Capture the cell that displays the provided text and extract its [X, Y] central coordinate. 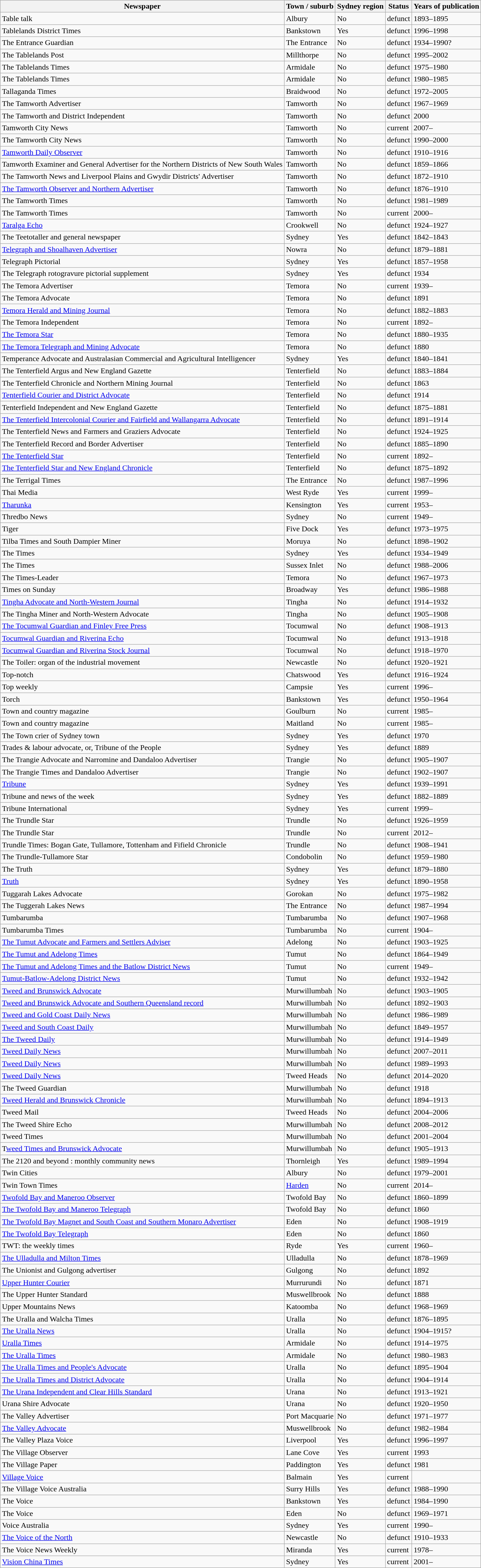
1910–1916 [447, 152]
Tweed and South Coast Daily [142, 1027]
The Uralla Times [142, 1355]
Tribune International [142, 808]
Ryde [310, 1246]
The Tenterfield Star and New England Chronicle [142, 468]
1914–1949 [447, 1039]
1959–1980 [447, 857]
1892–1903 [447, 1003]
1968–1969 [447, 1307]
Temperance Advocate and Australasian Commercial and Agricultural Intelligencer [142, 359]
1978– [447, 1550]
1980–1983 [447, 1355]
1996–1998 [447, 31]
1905–1913 [447, 1149]
The Twofold Bay Magnet and South Coast and Southern Monaro Advertiser [142, 1222]
Upper Mountains News [142, 1307]
1967–1969 [447, 103]
1972–2005 [447, 91]
The Toiler: organ of the industrial movement [142, 663]
Katoomba [310, 1307]
1987–1996 [447, 480]
The Teetotaller and general newspaper [142, 237]
Surry Hills [310, 1489]
1876–1910 [447, 189]
1980–1985 [447, 79]
1904– [447, 930]
Tweed and Brunswick Advocate [142, 991]
The Upper Hunter Standard [142, 1294]
The Tweed Daily [142, 1039]
Tamworth Examiner and General Advertiser for the Northern Districts of New South Wales [142, 164]
1993 [447, 1452]
West Ryde [310, 492]
Status [399, 6]
The Tenterfield Argus and New England Gazette [142, 371]
The Tenterfield Intercolonial Courier and Fairfield and Wallangarra Advocate [142, 420]
Tingha Advocate and North-Western Journal [142, 602]
The Uralla Times and People's Advocate [142, 1367]
1971–1977 [447, 1416]
1995–2002 [447, 55]
Telegraph and Shoalhaven Advertiser [142, 249]
Tweed Times [142, 1137]
1878–1969 [447, 1258]
Tribune [142, 784]
Adelong [310, 942]
Tumbarumba Times [142, 930]
The Tamworth Advertiser [142, 103]
Tharunka [142, 504]
1840–1841 [447, 359]
Goulburn [310, 711]
Temora Herald and Mining Journal [142, 310]
Tilba Times and South Dampier Miner [142, 541]
The Tweed Shire Echo [142, 1124]
1953– [447, 504]
1986–1988 [447, 590]
The Urana Independent and Clear Hills Standard [142, 1392]
Taralga Echo [142, 225]
The Village Voice Australia [142, 1489]
The Truth [142, 869]
Voice Australia [142, 1526]
The Temora Star [142, 334]
1920–1921 [447, 663]
Paddington [310, 1465]
1872–1910 [447, 177]
1920–1950 [447, 1404]
Thai Media [142, 492]
The Ulladulla and Milton Times [142, 1258]
Tablelands District Times [142, 31]
Harden [310, 1185]
The Temora Telegraph and Mining Advocate [142, 346]
1894–1913 [447, 1100]
The Tamworth Observer and Northern Advertiser [142, 189]
Balmain [310, 1477]
1988–1990 [447, 1489]
The Tocumwal Guardian and Finley Free Press [142, 626]
1903–1905 [447, 991]
1888 [447, 1294]
The Unionist and Gulgong advertiser [142, 1270]
1918–1970 [447, 650]
1902–1907 [447, 772]
1939– [447, 286]
1859–1866 [447, 164]
The Village Paper [142, 1465]
Broadway [310, 590]
The Times-Leader [142, 578]
Tamworth Daily Observer [142, 152]
1986–1989 [447, 1015]
Tribune and news of the week [142, 796]
The Town crier of Sydney town [142, 735]
Twin Cities [142, 1173]
1903–1925 [447, 942]
The Tenterfield Star [142, 456]
1914–1932 [447, 602]
1990–2000 [447, 140]
Village Voice [142, 1477]
1880–1935 [447, 334]
1987–1994 [447, 905]
Upper Hunter Courier [142, 1282]
Tallaganda Times [142, 91]
1893–1895 [447, 19]
Sussex Inlet [310, 565]
Years of publication [447, 6]
1885–1890 [447, 444]
1970 [447, 735]
The Uralla News [142, 1331]
2008–2012 [447, 1124]
1907–1968 [447, 918]
The Temora Advertiser [142, 286]
Tenterfield Independent and New England Gazette [142, 407]
Torch [142, 699]
1849–1957 [447, 1027]
1908–1913 [447, 626]
The Tenterfield News and Farmers and Graziers Advocate [142, 432]
The Trangie Advocate and Narromine and Dandaloo Advertiser [142, 760]
The Valley Plaza Voice [142, 1440]
1880 [447, 346]
Trades & labour advocate, or, Tribune of the People [142, 748]
The Uralla and Walcha Times [142, 1319]
1975–1980 [447, 67]
2001– [447, 1562]
1913–1918 [447, 638]
The 2120 and beyond : monthly community news [142, 1161]
Braidwood [310, 91]
1969–1971 [447, 1513]
The Tingha Miner and North-Western Advocate [142, 614]
1934–1949 [447, 553]
1891–1914 [447, 420]
1918 [447, 1088]
Tamworth City News [142, 128]
The Tumut and Adelong Times and the Batlow District News [142, 966]
The Terrigal Times [142, 480]
Newspaper [142, 6]
1967–1973 [447, 578]
1950–1964 [447, 699]
1889 [447, 748]
Twofold Bay and Maneroo Observer [142, 1197]
1910–1933 [447, 1538]
1892 [447, 1270]
1905–1908 [447, 614]
2012– [447, 833]
2004–2006 [447, 1112]
1890–1958 [447, 881]
1875–1892 [447, 468]
1989–1993 [447, 1064]
1924–1925 [447, 432]
The Tumut and Adelong Times [142, 954]
Town / suburb [310, 6]
The Tumut Advocate and Farmers and Settlers Adviser [142, 942]
Twin Town Times [142, 1185]
1981–1989 [447, 201]
The Entrance Guardian [142, 43]
Millthorpe [310, 55]
The Trangie Times and Dandaloo Advertiser [142, 772]
1981 [447, 1465]
Trundle Times: Bogan Gate, Tullamore, Tottenham and Fifield Chronicle [142, 845]
Moruya [310, 541]
The Tenterfield Chronicle and Northern Mining Journal [142, 383]
Urana Shire Advocate [142, 1404]
1895–1904 [447, 1367]
The Uralla Times and District Advocate [142, 1380]
Tocumwal Guardian and Riverina Stock Journal [142, 650]
1924–1927 [447, 225]
1875–1881 [447, 407]
1908–1919 [447, 1222]
Ulladulla [310, 1258]
Maitland [310, 723]
1984–1990 [447, 1501]
1960– [447, 1246]
The Valley Advocate [142, 1428]
Gulgong [310, 1270]
1908–1941 [447, 845]
The Village Observer [142, 1452]
Tuggarah Lakes Advocate [142, 893]
1982–1984 [447, 1428]
2014–2020 [447, 1076]
1904–1914 [447, 1380]
1934 [447, 274]
Tweed Mail [142, 1112]
The Temora Independent [142, 322]
Top-notch [142, 675]
Chatswood [310, 675]
Kensington [310, 504]
1882–1889 [447, 796]
Sydney region [360, 6]
The Tablelands Post [142, 55]
Nowra [310, 249]
The Twofold Bay and Maneroo Telegraph [142, 1209]
2007–2011 [447, 1051]
The Valley Advertiser [142, 1416]
The Tamworth City News [142, 140]
Thornleigh [310, 1161]
Tenterfield Courier and District Advocate [142, 395]
1932–1942 [447, 979]
Five Dock [310, 529]
1979–2001 [447, 1173]
1864–1949 [447, 954]
Tweed Herald and Brunswick Chronicle [142, 1100]
TWT: the weekly times [142, 1246]
1882–1883 [447, 310]
1876–1895 [447, 1319]
The Twofold Bay Telegraph [142, 1234]
The Tamworth and District Independent [142, 116]
1860–1899 [447, 1197]
The Temora Advocate [142, 298]
Tumut-Batlow-Adelong District News [142, 979]
Truth [142, 881]
1996–1997 [447, 1440]
1973–1975 [447, 529]
1996– [447, 687]
1989–1994 [447, 1161]
Liverpool [310, 1440]
Lane Cove [310, 1452]
The Tenterfield Record and Border Advertiser [142, 444]
Campsie [310, 687]
Tweed Times and Brunswick Advocate [142, 1149]
1939–1991 [447, 784]
1914 [447, 395]
1883–1884 [447, 371]
The Tamworth News and Liverpool Plains and Gwydir Districts' Advertiser [142, 177]
The Telegraph rotogravure pictorial supplement [142, 274]
1842–1843 [447, 237]
1988–2006 [447, 565]
1857–1958 [447, 261]
Miranda [310, 1550]
2001–2004 [447, 1137]
1975–1982 [447, 893]
1879–1880 [447, 869]
Crookwell [310, 225]
Tweed and Brunswick Advocate and Southern Queensland record [142, 1003]
The Tuggerah Lakes News [142, 905]
1934–1990? [447, 43]
Table talk [142, 19]
Times on Sunday [142, 590]
2014– [447, 1185]
2007– [447, 128]
2000 [447, 116]
Port Macquarie [310, 1416]
1904–1915? [447, 1331]
Uralla Times [142, 1343]
Vision China Times [142, 1562]
Top weekly [142, 687]
The Tweed Guardian [142, 1088]
Condobolin [310, 857]
Tweed and Gold Coast Daily News [142, 1015]
1914–1975 [447, 1343]
1891 [447, 298]
The Voice News Weekly [142, 1550]
1913–1921 [447, 1392]
Tiger [142, 529]
1863 [447, 383]
1926–1959 [447, 821]
1990– [447, 1526]
1905–1907 [447, 760]
Tocumwal Guardian and Riverina Echo [142, 638]
1871 [447, 1282]
The Voice of the North [142, 1538]
The Trundle-Tullamore Star [142, 857]
2000– [447, 213]
Murrurundi [310, 1282]
1898–1902 [447, 541]
Thredbo News [142, 517]
1879–1881 [447, 249]
Gorokan [310, 893]
Telegraph Pictorial [142, 261]
1916–1924 [447, 675]
